Output the [x, y] coordinate of the center of the cell containing the given text.  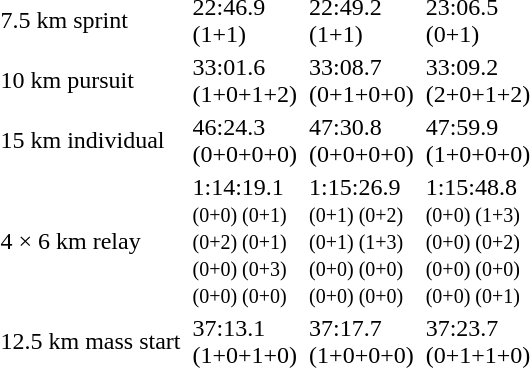
1:14:19.1(0+0) (0+1)(0+2) (0+1)(0+0) (0+3)(0+0) (0+0) [245, 241]
46:24.3(0+0+0+0) [245, 140]
33:08.7(0+1+0+0) [362, 80]
33:01.6(1+0+1+2) [245, 80]
47:30.8(0+0+0+0) [362, 140]
1:15:26.9(0+1) (0+2)(0+1) (1+3)(0+0) (0+0)(0+0) (0+0) [362, 241]
